Return [x, y] of the center of cell containing provided text 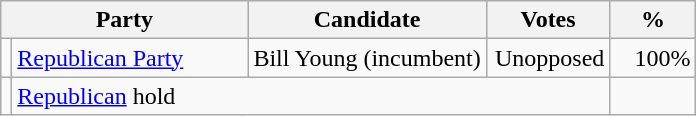
Republican hold [311, 96]
Republican Party [130, 58]
100% [653, 58]
Bill Young (incumbent) [367, 58]
Unopposed [548, 58]
% [653, 20]
Votes [548, 20]
Party [124, 20]
Candidate [367, 20]
